Scan for the cell matching the given text and deliver its (X, Y) coordinate at center. 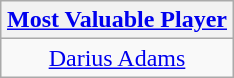
Most Valuable Player (116, 20)
Darius Adams (116, 58)
